Provide the [x, y] coordinate of the cell's center where the given text is located.  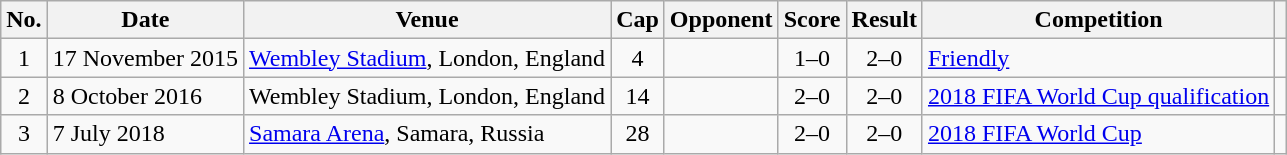
Friendly [1098, 58]
No. [24, 20]
3 [24, 134]
1 [24, 58]
28 [638, 134]
2 [24, 96]
Score [812, 20]
2018 FIFA World Cup qualification [1098, 96]
8 October 2016 [145, 96]
1–0 [812, 58]
7 July 2018 [145, 134]
Result [884, 20]
4 [638, 58]
Samara Arena, Samara, Russia [428, 134]
Date [145, 20]
14 [638, 96]
2018 FIFA World Cup [1098, 134]
Venue [428, 20]
Competition [1098, 20]
17 November 2015 [145, 58]
Opponent [721, 20]
Cap [638, 20]
